Scan for the cell matching the given text and deliver its [X, Y] coordinate at center. 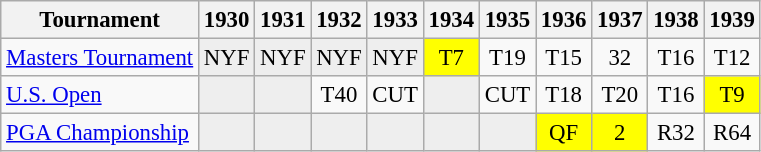
Tournament [100, 20]
T9 [732, 95]
1938 [676, 20]
1930 [227, 20]
T15 [564, 58]
R32 [676, 133]
1934 [451, 20]
T12 [732, 58]
QF [564, 133]
1939 [732, 20]
Masters Tournament [100, 58]
T19 [507, 58]
1936 [564, 20]
T18 [564, 95]
PGA Championship [100, 133]
2 [620, 133]
1937 [620, 20]
U.S. Open [100, 95]
1932 [339, 20]
T20 [620, 95]
1931 [283, 20]
32 [620, 58]
1933 [395, 20]
T7 [451, 58]
T40 [339, 95]
1935 [507, 20]
R64 [732, 133]
